Return (X, Y) of the center of cell containing provided text 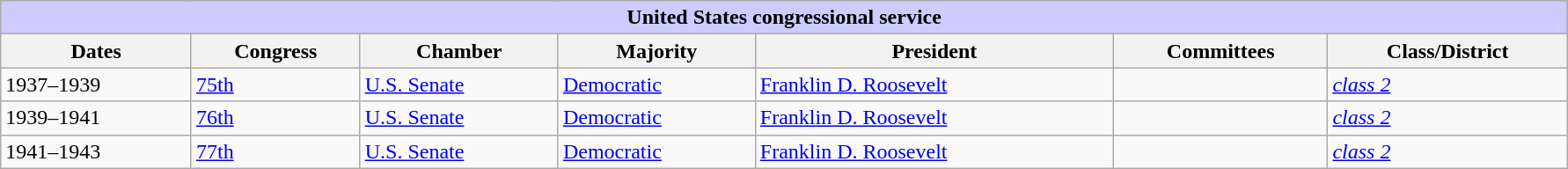
1939–1941 (97, 118)
1941–1943 (97, 151)
75th (275, 84)
Majority (656, 51)
Class/District (1448, 51)
1937–1939 (97, 84)
Chamber (459, 51)
76th (275, 118)
Committees (1221, 51)
Congress (275, 51)
United States congressional service (785, 18)
Dates (97, 51)
77th (275, 151)
President (934, 51)
